Determine the (x, y) coordinate at the center of the cell enclosing the given text.  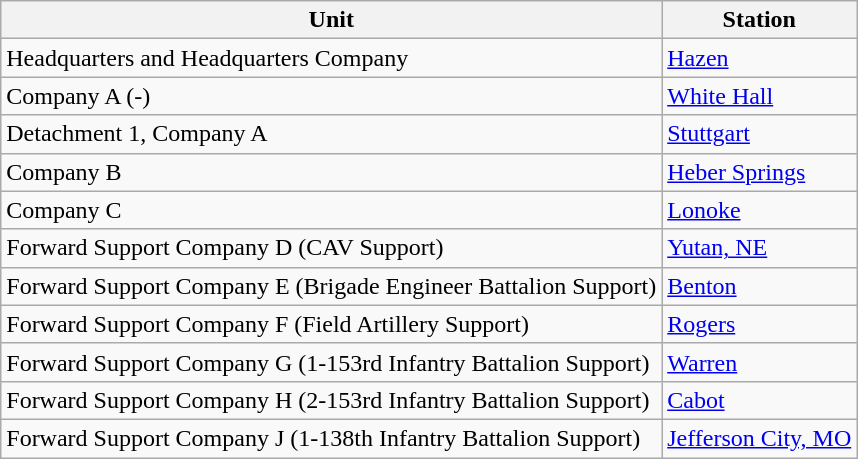
Forward Support Company J (1-138th Infantry Battalion Support) (332, 438)
Stuttgart (760, 134)
Station (760, 20)
Cabot (760, 400)
Rogers (760, 324)
Yutan, NE (760, 248)
Forward Support Company E (Brigade Engineer Battalion Support) (332, 286)
Jefferson City, MO (760, 438)
Unit (332, 20)
White Hall (760, 96)
Forward Support Company H (2-153rd Infantry Battalion Support) (332, 400)
Company A (-) (332, 96)
Headquarters and Headquarters Company (332, 58)
Company B (332, 172)
Company C (332, 210)
Hazen (760, 58)
Forward Support Company F (Field Artillery Support) (332, 324)
Heber Springs (760, 172)
Detachment 1, Company A (332, 134)
Warren (760, 362)
Benton (760, 286)
Lonoke (760, 210)
Forward Support Company D (CAV Support) (332, 248)
Forward Support Company G (1-153rd Infantry Battalion Support) (332, 362)
